Determine the [x, y] coordinate at the center of the cell enclosing the given text.  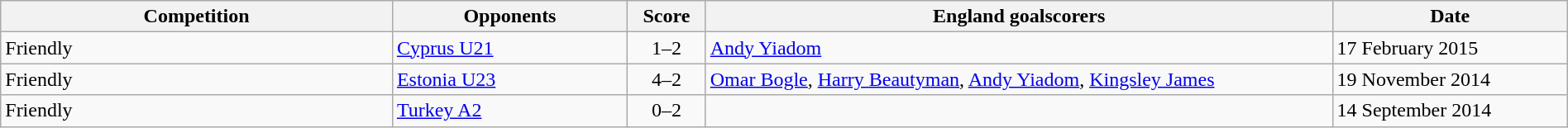
Opponents [509, 17]
0–2 [667, 111]
Turkey A2 [509, 111]
England goalscorers [1019, 17]
Date [1450, 17]
19 November 2014 [1450, 79]
14 September 2014 [1450, 111]
Score [667, 17]
Omar Bogle, Harry Beautyman, Andy Yiadom, Kingsley James [1019, 79]
Estonia U23 [509, 79]
17 February 2015 [1450, 48]
1–2 [667, 48]
Andy Yiadom [1019, 48]
4–2 [667, 79]
Cyprus U21 [509, 48]
Competition [197, 17]
